Find where the given text appears and provide that cell's center as (x, y) coordinate. 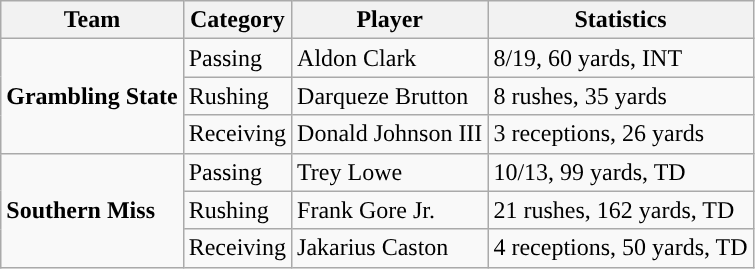
Grambling State (92, 96)
4 receptions, 50 yards, TD (620, 248)
Southern Miss (92, 210)
Darqueze Brutton (390, 96)
Trey Lowe (390, 172)
Category (237, 20)
Aldon Clark (390, 58)
3 receptions, 26 yards (620, 134)
Jakarius Caston (390, 248)
Donald Johnson III (390, 134)
21 rushes, 162 yards, TD (620, 210)
10/13, 99 yards, TD (620, 172)
Statistics (620, 20)
Frank Gore Jr. (390, 210)
Player (390, 20)
8/19, 60 yards, INT (620, 58)
Team (92, 20)
8 rushes, 35 yards (620, 96)
